Return (x, y) of the center of cell containing provided text 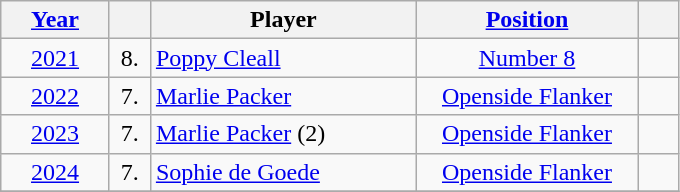
2024 (56, 172)
Player (283, 20)
Year (56, 20)
2023 (56, 134)
2022 (56, 96)
Marlie Packer (283, 96)
Marlie Packer (2) (283, 134)
8. (130, 58)
Position (526, 20)
Poppy Cleall (283, 58)
Number 8 (526, 58)
Sophie de Goede (283, 172)
2021 (56, 58)
